Output the [x, y] coordinate of the center of the cell containing the given text.  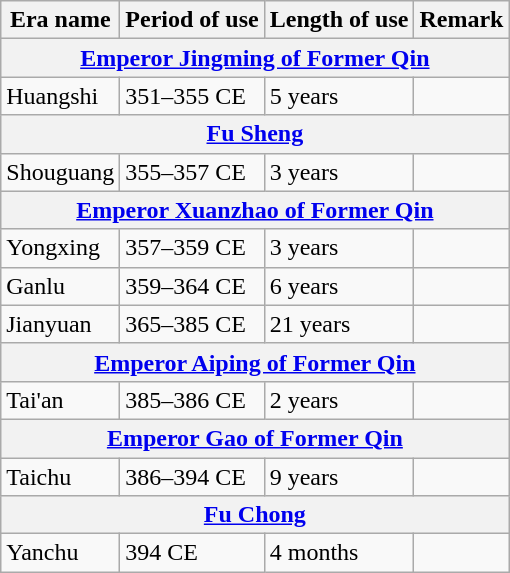
386–394 CE [192, 477]
9 years [339, 477]
394 CE [192, 553]
Emperor Aiping of Former Qin [255, 362]
Emperor Gao of Former Qin [255, 438]
359–364 CE [192, 286]
Tai'an [60, 400]
6 years [339, 286]
21 years [339, 324]
5 years [339, 96]
Huangshi [60, 96]
Shouguang [60, 172]
Taichu [60, 477]
Yanchu [60, 553]
385–386 CE [192, 400]
Fu Chong [255, 515]
Jianyuan [60, 324]
Ganlu [60, 286]
Emperor Xuanzhao of Former Qin [255, 210]
Fu Sheng [255, 134]
Length of use [339, 20]
Period of use [192, 20]
2 years [339, 400]
Remark [462, 20]
351–355 CE [192, 96]
Yongxing [60, 248]
4 months [339, 553]
Emperor Jingming of Former Qin [255, 58]
Era name [60, 20]
365–385 CE [192, 324]
357–359 CE [192, 248]
355–357 CE [192, 172]
